From the cell containing the given text, extract its center point as (x, y) coordinate. 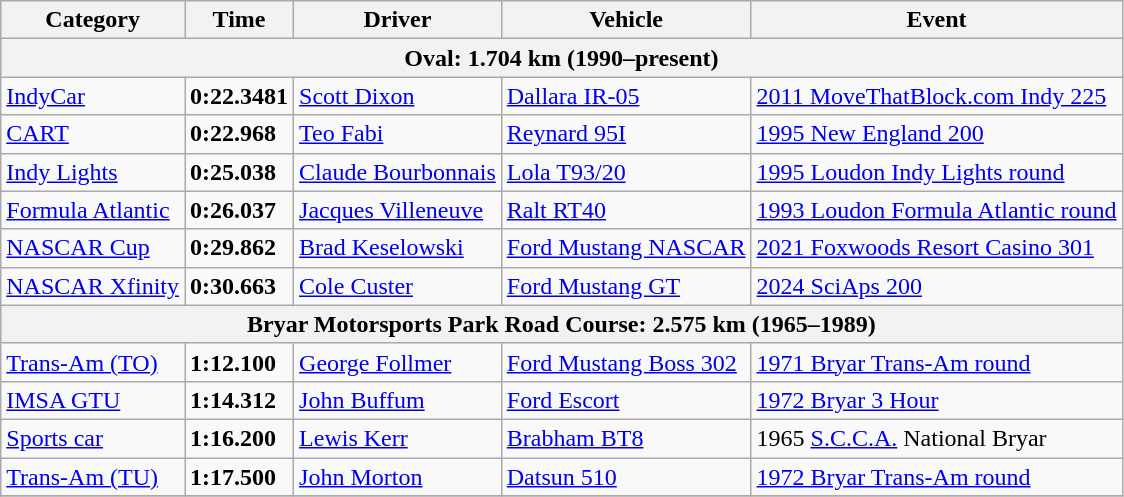
0:30.663 (238, 286)
0:29.862 (238, 248)
Vehicle (626, 20)
1:12.100 (238, 362)
Event (936, 20)
Oval: 1.704 km (1990–present) (562, 58)
NASCAR Cup (93, 248)
0:26.037 (238, 210)
Cole Custer (398, 286)
Category (93, 20)
Jacques Villeneuve (398, 210)
John Morton (398, 477)
Trans-Am (TO) (93, 362)
2024 SciAps 200 (936, 286)
Scott Dixon (398, 96)
0:25.038 (238, 172)
Dallara IR-05 (626, 96)
Ford Mustang NASCAR (626, 248)
Trans-Am (TU) (93, 477)
Reynard 95I (626, 134)
John Buffum (398, 400)
Sports car (93, 438)
2011 MoveThatBlock.com Indy 225 (936, 96)
1:17.500 (238, 477)
1:14.312 (238, 400)
Brabham BT8 (626, 438)
Lewis Kerr (398, 438)
Ford Mustang Boss 302 (626, 362)
Datsun 510 (626, 477)
1:16.200 (238, 438)
CART (93, 134)
1972 Bryar 3 Hour (936, 400)
Time (238, 20)
Driver (398, 20)
Teo Fabi (398, 134)
1995 Loudon Indy Lights round (936, 172)
1965 S.C.C.A. National Bryar (936, 438)
2021 Foxwoods Resort Casino 301 (936, 248)
1972 Bryar Trans-Am round (936, 477)
IndyCar (93, 96)
1971 Bryar Trans-Am round (936, 362)
Indy Lights (93, 172)
Bryar Motorsports Park Road Course: 2.575 km (1965–1989) (562, 324)
Brad Keselowski (398, 248)
NASCAR Xfinity (93, 286)
Ford Mustang GT (626, 286)
Lola T93/20 (626, 172)
Formula Atlantic (93, 210)
0:22.3481 (238, 96)
1993 Loudon Formula Atlantic round (936, 210)
1995 New England 200 (936, 134)
Ford Escort (626, 400)
IMSA GTU (93, 400)
Claude Bourbonnais (398, 172)
0:22.968 (238, 134)
George Follmer (398, 362)
Ralt RT40 (626, 210)
